Provide the [X, Y] coordinate of the cell's center where the given text is located.  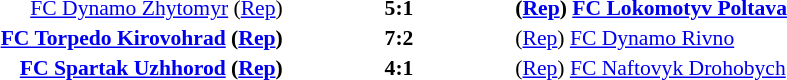
7:2 [400, 38]
